Output the [X, Y] coordinate of the center of the cell containing the given text.  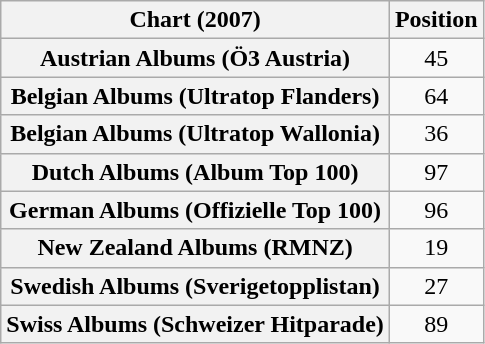
Position [436, 20]
89 [436, 324]
German Albums (Offizielle Top 100) [196, 210]
Belgian Albums (Ultratop Wallonia) [196, 134]
64 [436, 96]
New Zealand Albums (RMNZ) [196, 248]
36 [436, 134]
Dutch Albums (Album Top 100) [196, 172]
27 [436, 286]
19 [436, 248]
45 [436, 58]
Swedish Albums (Sverigetopplistan) [196, 286]
Swiss Albums (Schweizer Hitparade) [196, 324]
97 [436, 172]
Chart (2007) [196, 20]
Belgian Albums (Ultratop Flanders) [196, 96]
96 [436, 210]
Austrian Albums (Ö3 Austria) [196, 58]
